Return the [x, y] coordinate for the center point of the cell that contains the specified text.  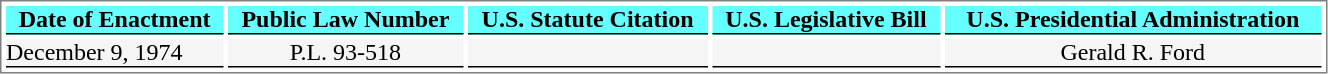
Public Law Number [346, 20]
Date of Enactment [114, 20]
U.S. Statute Citation [588, 20]
U.S. Presidential Administration [1132, 20]
Gerald R. Ford [1132, 53]
December 9, 1974 [114, 53]
U.S. Legislative Bill [826, 20]
P.L. 93-518 [346, 53]
